Capture the cell that displays the provided text and extract its [x, y] central coordinate. 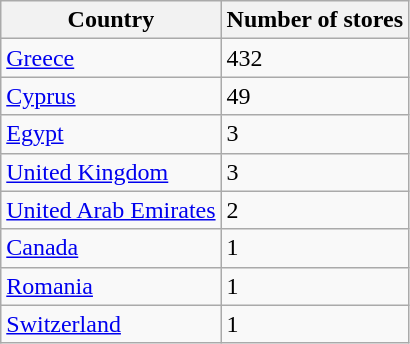
Number of stores [315, 20]
Country [111, 20]
432 [315, 58]
United Arab Emirates [111, 210]
Switzerland [111, 324]
United Kingdom [111, 172]
Greece [111, 58]
49 [315, 96]
2 [315, 210]
Canada [111, 248]
Egypt [111, 134]
Cyprus [111, 96]
Romania [111, 286]
